Locate the cell with the specified text and output its (X, Y) center coordinate. 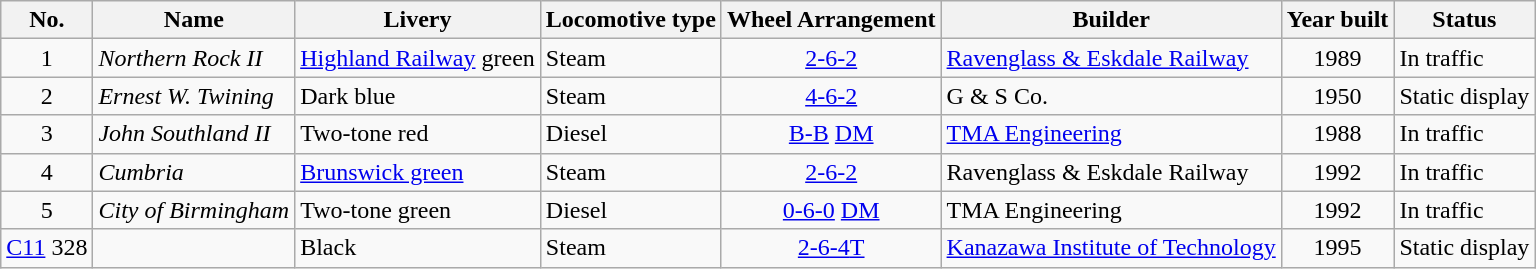
B-B DM (831, 134)
Year built (1338, 20)
No. (47, 20)
4 (47, 172)
Wheel Arrangement (831, 20)
Livery (418, 20)
G & S Co. (1111, 96)
1 (47, 58)
Two-tone green (418, 210)
1995 (1338, 248)
C11 328 (47, 248)
4-6-2 (831, 96)
0-6-0 DM (831, 210)
Two-tone red (418, 134)
1989 (1338, 58)
1950 (1338, 96)
Builder (1111, 20)
1988 (1338, 134)
Locomotive type (630, 20)
John Southland II (194, 134)
Highland Railway green (418, 58)
Black (418, 248)
Status (1464, 20)
5 (47, 210)
3 (47, 134)
Cumbria (194, 172)
Ernest W. Twining (194, 96)
2-6-4T (831, 248)
Northern Rock II (194, 58)
Name (194, 20)
City of Birmingham (194, 210)
Dark blue (418, 96)
Kanazawa Institute of Technology (1111, 248)
Brunswick green (418, 172)
2 (47, 96)
